Locate the cell with the specified text and output its [X, Y] center coordinate. 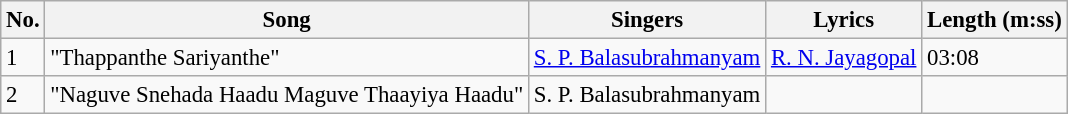
Song [287, 20]
"Naguve Snehada Haadu Maguve Thaayiya Haadu" [287, 95]
03:08 [994, 58]
1 [23, 58]
Length (m:ss) [994, 20]
R. N. Jayagopal [844, 58]
Singers [646, 20]
No. [23, 20]
"Thappanthe Sariyanthe" [287, 58]
Lyrics [844, 20]
2 [23, 95]
